For the text-containing cell, return its midpoint in [X, Y] coordinate format. 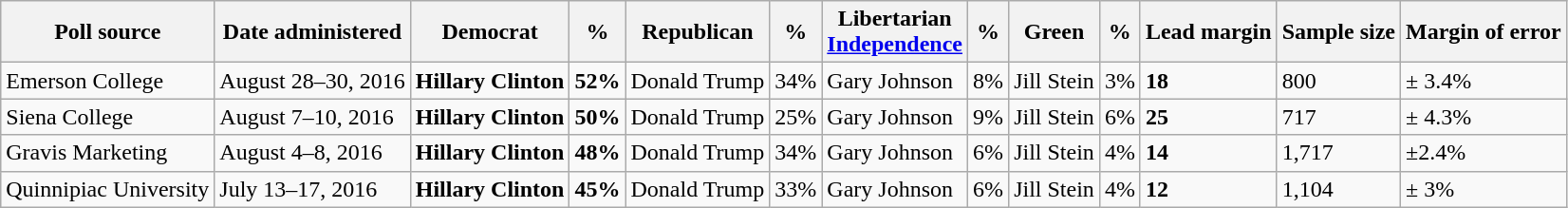
Poll source [108, 32]
Gravis Marketing [108, 153]
Emerson College [108, 81]
Democrat [490, 32]
800 [1338, 81]
Date administered [312, 32]
3% [1120, 81]
Republican [698, 32]
52% [598, 81]
50% [598, 117]
Margin of error [1484, 32]
48% [598, 153]
1,104 [1338, 189]
1,717 [1338, 153]
8% [989, 81]
45% [598, 189]
August 28–30, 2016 [312, 81]
12 [1208, 189]
Siena College [108, 117]
25 [1208, 117]
717 [1338, 117]
Green [1055, 32]
± 4.3% [1484, 117]
Quinnipiac University [108, 189]
Lead margin [1208, 32]
18 [1208, 81]
9% [989, 117]
25% [795, 117]
± 3% [1484, 189]
August 4–8, 2016 [312, 153]
33% [795, 189]
14 [1208, 153]
± 3.4% [1484, 81]
Sample size [1338, 32]
August 7–10, 2016 [312, 117]
±2.4% [1484, 153]
July 13–17, 2016 [312, 189]
LibertarianIndependence [895, 32]
